Output the [x, y] coordinate of the center of the cell containing the given text.  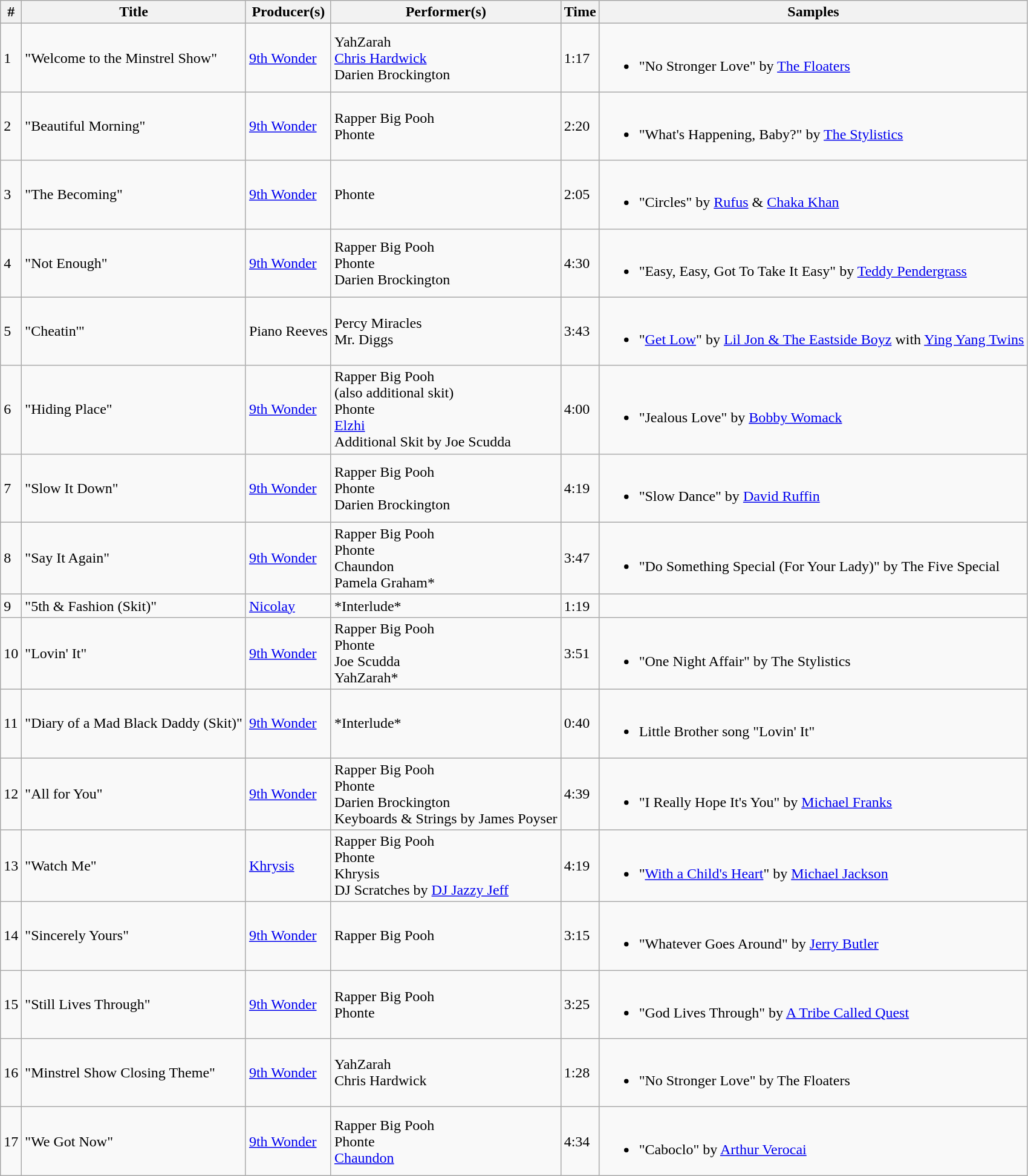
"One Night Affair" by The Stylistics [813, 653]
"Watch Me" [134, 866]
Rapper Big Pooh (also additional skit)PhonteElzhiAdditional Skit by Joe Scudda [446, 410]
YahZarahChris HardwickDarien Brockington [446, 58]
"The Becoming" [134, 195]
"Not Enough" [134, 263]
Phonte [446, 195]
Performer(s) [446, 12]
0:40 [580, 724]
1:28 [580, 1073]
"Easy, Easy, Got To Take It Easy" by Teddy Pendergrass [813, 263]
"Still Lives Through" [134, 1004]
"Circles" by Rufus & Chaka Khan [813, 195]
Little Brother song "Lovin' It" [813, 724]
"I Really Hope It's You" by Michael Franks [813, 794]
Samples [813, 12]
3:47 [580, 558]
"Beautiful Morning" [134, 126]
YahZarahChris Hardwick [446, 1073]
16 [11, 1073]
6 [11, 410]
3:51 [580, 653]
"Say It Again" [134, 558]
Percy Miracles Mr. Diggs [446, 332]
14 [11, 936]
"Slow Dance" by David Ruffin [813, 488]
Title [134, 12]
9 [11, 606]
"With a Child's Heart" by Michael Jackson [813, 866]
3:15 [580, 936]
8 [11, 558]
"We Got Now" [134, 1141]
"Minstrel Show Closing Theme" [134, 1073]
Rapper Big PoohPhonteDarien BrockingtonKeyboards & Strings by James Poyser [446, 794]
Rapper Big Pooh [446, 936]
Rapper Big PoohPhonteKhrysisDJ Scratches by DJ Jazzy Jeff [446, 866]
4:00 [580, 410]
"Caboclo" by Arthur Verocai [813, 1141]
4 [11, 263]
Producer(s) [288, 12]
11 [11, 724]
1 [11, 58]
"Hiding Place" [134, 410]
1:19 [580, 606]
4:30 [580, 263]
Nicolay [288, 606]
3 [11, 195]
13 [11, 866]
"Lovin' It" [134, 653]
Piano Reeves [288, 332]
"Diary of a Mad Black Daddy (Skit)" [134, 724]
"Slow It Down" [134, 488]
"Sincerely Yours" [134, 936]
"Get Low" by Lil Jon & The Eastside Boyz with Ying Yang Twins [813, 332]
"God Lives Through" by A Tribe Called Quest [813, 1004]
5 [11, 332]
2:05 [580, 195]
"Jealous Love" by Bobby Womack [813, 410]
17 [11, 1141]
12 [11, 794]
"Do Something Special (For Your Lady)" by The Five Special [813, 558]
"Welcome to the Minstrel Show" [134, 58]
"All for You" [134, 794]
4:39 [580, 794]
Rapper Big PoohPhonteChaundon [446, 1141]
15 [11, 1004]
"Cheatin'" [134, 332]
"What's Happening, Baby?" by The Stylistics [813, 126]
Rapper Big PoohPhonteJoe ScuddaYahZarah* [446, 653]
"Whatever Goes Around" by Jerry Butler [813, 936]
2:20 [580, 126]
1:17 [580, 58]
3:43 [580, 332]
2 [11, 126]
Time [580, 12]
Khrysis [288, 866]
"5th & Fashion (Skit)" [134, 606]
Rapper Big PoohPhonteChaundonPamela Graham* [446, 558]
10 [11, 653]
3:25 [580, 1004]
4:34 [580, 1141]
# [11, 12]
7 [11, 488]
